Search for the cell housing the specified text and yield its (x, y) center coordinate. 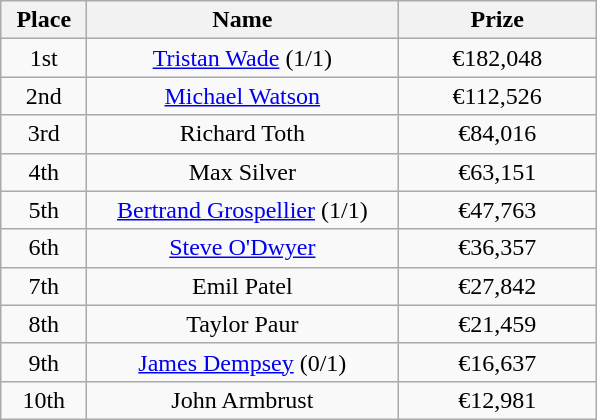
7th (44, 286)
Steve O'Dwyer (242, 248)
€36,357 (498, 248)
Taylor Paur (242, 324)
Michael Watson (242, 96)
Tristan Wade (1/1) (242, 58)
€47,763 (498, 210)
Max Silver (242, 172)
€63,151 (498, 172)
Name (242, 20)
€112,526 (498, 96)
Richard Toth (242, 134)
4th (44, 172)
€12,981 (498, 400)
8th (44, 324)
5th (44, 210)
James Dempsey (0/1) (242, 362)
10th (44, 400)
John Armbrust (242, 400)
Prize (498, 20)
Emil Patel (242, 286)
Place (44, 20)
3rd (44, 134)
€182,048 (498, 58)
€21,459 (498, 324)
9th (44, 362)
6th (44, 248)
1st (44, 58)
€84,016 (498, 134)
2nd (44, 96)
€16,637 (498, 362)
Bertrand Grospellier (1/1) (242, 210)
€27,842 (498, 286)
